Determine the [X, Y] coordinate at the center of the cell enclosing the given text.  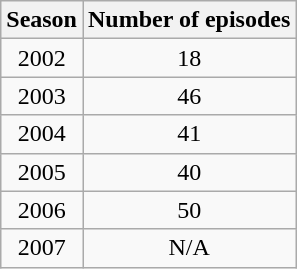
46 [188, 96]
40 [188, 172]
2006 [42, 210]
Season [42, 20]
18 [188, 58]
Number of episodes [188, 20]
2005 [42, 172]
2003 [42, 96]
2002 [42, 58]
41 [188, 134]
2007 [42, 248]
50 [188, 210]
N/A [188, 248]
2004 [42, 134]
